Output the (x, y) coordinate of the center of the cell containing the given text.  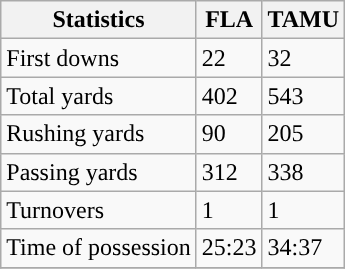
338 (304, 172)
Passing yards (99, 172)
402 (229, 96)
Time of possession (99, 248)
312 (229, 172)
First downs (99, 58)
Rushing yards (99, 134)
34:37 (304, 248)
FLA (229, 20)
22 (229, 58)
TAMU (304, 20)
Statistics (99, 20)
Turnovers (99, 210)
25:23 (229, 248)
Total yards (99, 96)
205 (304, 134)
543 (304, 96)
32 (304, 58)
90 (229, 134)
